Detect which cell encompasses the target text, then output its (X, Y) center coordinate. 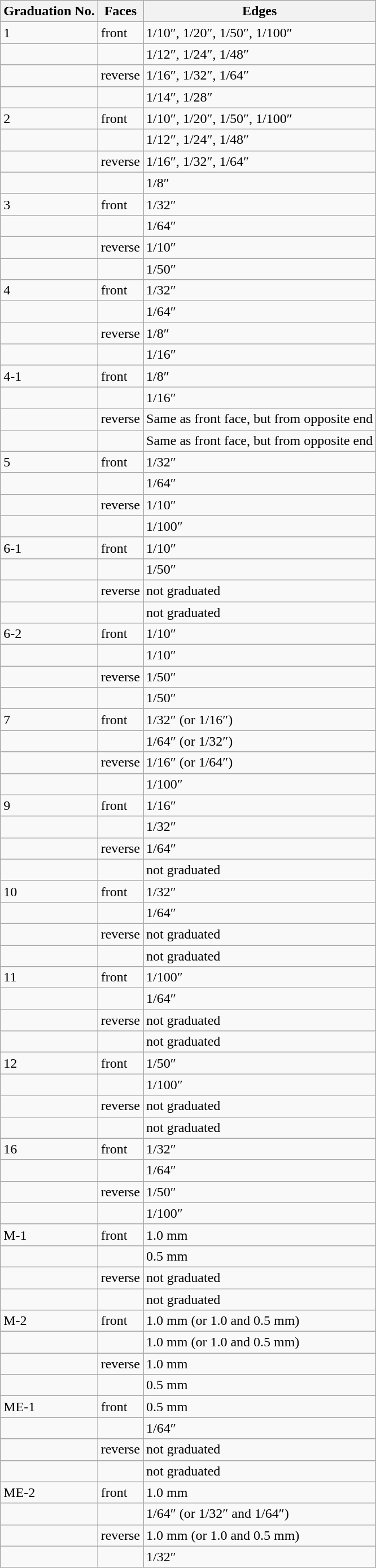
12 (49, 1063)
1/14″, 1/28″ (260, 97)
10 (49, 891)
7 (49, 720)
Faces (120, 11)
9 (49, 805)
ME-2 (49, 1492)
1/64″ (or 1/32″ and 1/64″) (260, 1514)
4-1 (49, 376)
16 (49, 1149)
M-1 (49, 1235)
3 (49, 204)
5 (49, 462)
6-1 (49, 548)
Graduation No. (49, 11)
Edges (260, 11)
2 (49, 118)
1/16″ (or 1/64″) (260, 763)
4 (49, 290)
1/32″ (or 1/16″) (260, 720)
M-2 (49, 1321)
ME-1 (49, 1407)
6-2 (49, 634)
1/64″ (or 1/32″) (260, 741)
1 (49, 33)
11 (49, 977)
